From the cell containing the given text, extract its center point as (x, y) coordinate. 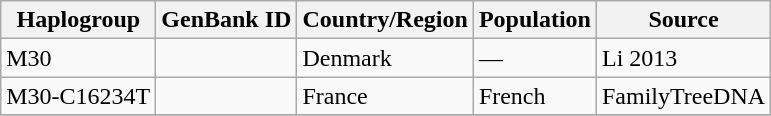
Li 2013 (683, 58)
FamilyTreeDNA (683, 96)
Population (534, 20)
— (534, 58)
Country/Region (385, 20)
M30-C16234T (78, 96)
France (385, 96)
M30 (78, 58)
French (534, 96)
Haplogroup (78, 20)
GenBank ID (226, 20)
Denmark (385, 58)
Source (683, 20)
